Output the (X, Y) coordinate of the center of the cell containing the given text.  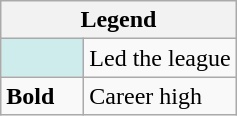
Legend (118, 20)
Led the league (160, 58)
Career high (160, 96)
Bold (42, 96)
